Identify which cell holds the provided text, then report its [X, Y] central coordinate. 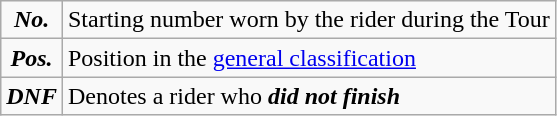
No. [32, 20]
Position in the general classification [308, 58]
Starting number worn by the rider during the Tour [308, 20]
Pos. [32, 58]
DNF [32, 96]
Denotes a rider who did not finish [308, 96]
